Output the [X, Y] coordinate of the center of the cell containing the given text.  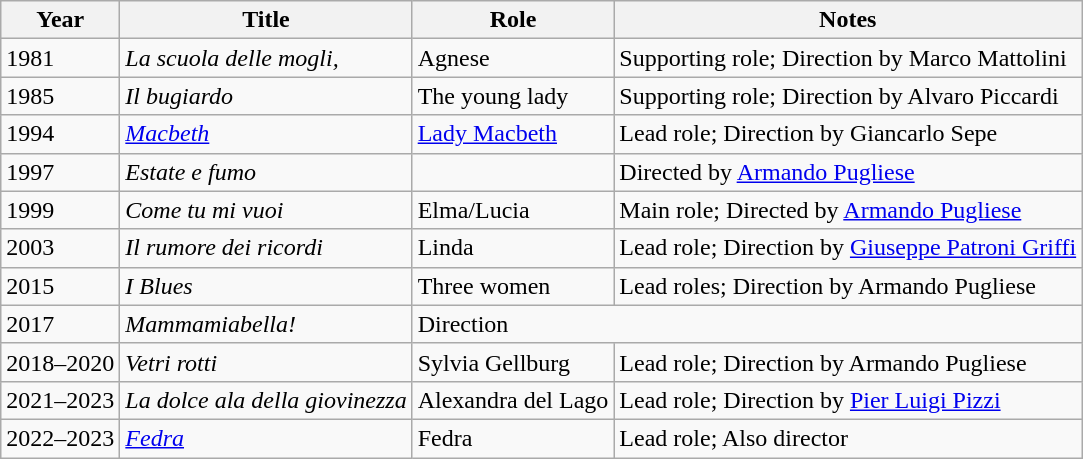
Role [513, 20]
Supporting role; Direction by Alvaro Piccardi [848, 96]
2021–2023 [60, 400]
Vetri rotti [266, 362]
2015 [60, 286]
1999 [60, 210]
Lead role; Direction by Giuseppe Patroni Griffi [848, 248]
2003 [60, 248]
Lead role; Direction by Armando Pugliese [848, 362]
The young lady [513, 96]
1994 [60, 134]
Mammamiabella! [266, 324]
Supporting role; Direction by Marco Mattolini [848, 58]
Sylvia Gellburg [513, 362]
2022–2023 [60, 438]
Lead role; Direction by Giancarlo Sepe [848, 134]
Alexandra del Lago [513, 400]
Title [266, 20]
La scuola delle mogli, [266, 58]
Il rumore dei ricordi [266, 248]
Main role; Directed by Armando Pugliese [848, 210]
Lead role; Direction by Pier Luigi Pizzi [848, 400]
Lady Macbeth [513, 134]
Notes [848, 20]
Year [60, 20]
Elma/Lucia [513, 210]
Come tu mi vuoi [266, 210]
Directed by Armando Pugliese [848, 172]
2017 [60, 324]
2018–2020 [60, 362]
Linda [513, 248]
1997 [60, 172]
1985 [60, 96]
Lead roles; Direction by Armando Pugliese [848, 286]
Estate e fumo [266, 172]
La dolce ala della giovinezza [266, 400]
Macbeth [266, 134]
Direction [746, 324]
1981 [60, 58]
Il bugiardo [266, 96]
Three women [513, 286]
Lead role; Also director [848, 438]
Agnese [513, 58]
I Blues [266, 286]
